From the cell containing the given text, extract its center point as [x, y] coordinate. 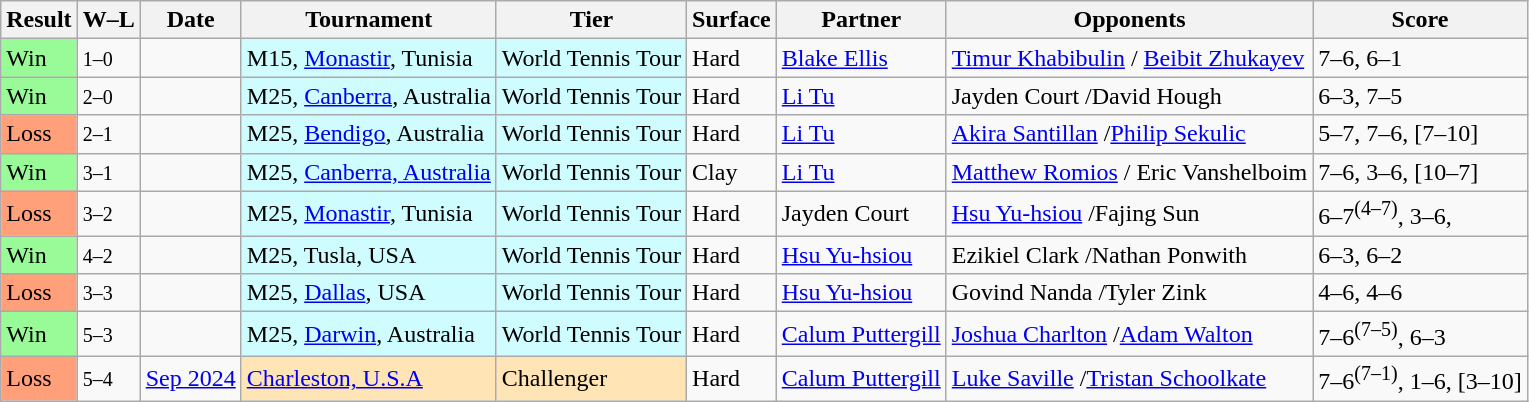
Clay [732, 172]
Luke Saville /Tristan Schoolkate [1130, 378]
1–0 [108, 58]
Score [1420, 20]
Timur Khabibulin / Beibit Zhukayev [1130, 58]
W–L [108, 20]
M15, Monastir, Tunisia [368, 58]
5–7, 7–6, [7–10] [1420, 134]
7–6, 3–6, [10–7] [1420, 172]
Surface [732, 20]
M25, Monastir, Tunisia [368, 214]
Partner [861, 20]
Ezikiel Clark /Nathan Ponwith [1130, 255]
M25, Dallas, USA [368, 293]
6–3, 6–2 [1420, 255]
2–0 [108, 96]
Charleston, U.S.A [368, 378]
Govind Nanda /Tyler Zink [1130, 293]
7–6(7–1), 1–6, [3–10] [1420, 378]
6–3, 7–5 [1420, 96]
4–2 [108, 255]
Result [39, 20]
Jayden Court /David Hough [1130, 96]
5–3 [108, 334]
5–4 [108, 378]
Hsu Yu-hsiou /Fajing Sun [1130, 214]
Date [190, 20]
3–3 [108, 293]
Akira Santillan /Philip Sekulic [1130, 134]
Jayden Court [861, 214]
Joshua Charlton /Adam Walton [1130, 334]
3–1 [108, 172]
4–6, 4–6 [1420, 293]
Blake Ellis [861, 58]
6–7(4–7), 3–6, [1420, 214]
M25, Bendigo, Australia [368, 134]
7–6, 6–1 [1420, 58]
2–1 [108, 134]
M25, Darwin, Australia [368, 334]
Tournament [368, 20]
3–2 [108, 214]
7–6(7–5), 6–3 [1420, 334]
M25, Tusla, USA [368, 255]
Tier [591, 20]
Sep 2024 [190, 378]
Matthew Romios / Eric Vanshelboim [1130, 172]
Challenger [591, 378]
Opponents [1130, 20]
